Identify which cell holds the provided text, then report its (x, y) central coordinate. 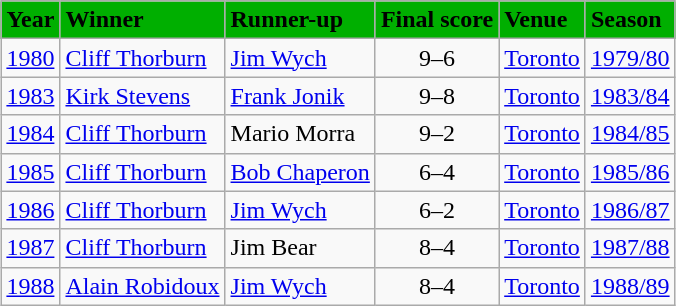
1980 (30, 58)
1988/89 (630, 286)
Winner (142, 20)
6–4 (436, 172)
9–6 (436, 58)
Venue (542, 20)
1987 (30, 248)
1985 (30, 172)
1983 (30, 96)
Kirk Stevens (142, 96)
Frank Jonik (300, 96)
1984/85 (630, 134)
1983/84 (630, 96)
9–2 (436, 134)
1985/86 (630, 172)
Season (630, 20)
1986/87 (630, 210)
9–8 (436, 96)
1984 (30, 134)
1988 (30, 286)
6–2 (436, 210)
1987/88 (630, 248)
1979/80 (630, 58)
Year (30, 20)
Final score (436, 20)
Bob Chaperon (300, 172)
Alain Robidoux (142, 286)
Mario Morra (300, 134)
Runner-up (300, 20)
Jim Bear (300, 248)
1986 (30, 210)
